Scan for the cell matching the given text and deliver its [X, Y] coordinate at center. 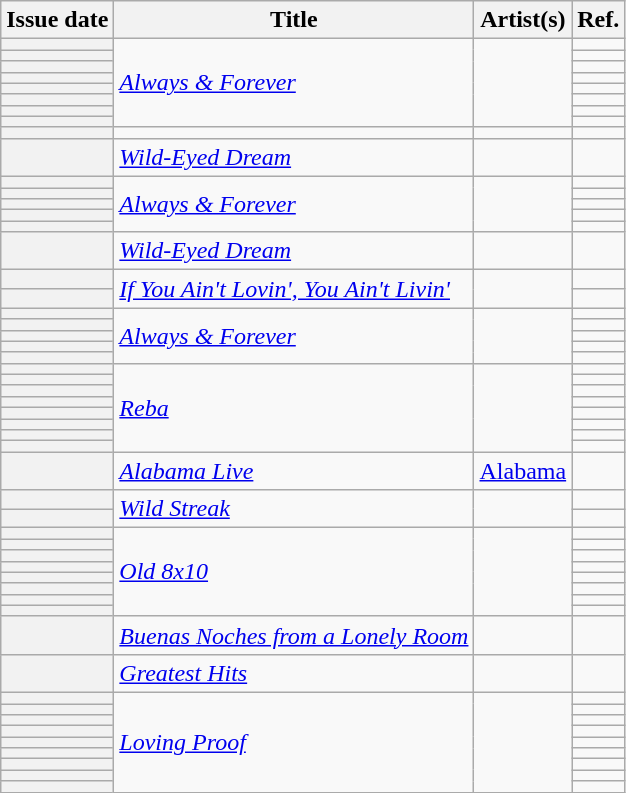
Artist(s) [523, 20]
Buenas Noches from a Lonely Room [294, 635]
Loving Proof [294, 742]
Wild Streak [294, 509]
Ref. [598, 20]
Reba [294, 407]
Title [294, 20]
Alabama [523, 471]
Greatest Hits [294, 673]
Old 8x10 [294, 572]
Issue date [58, 20]
If You Ain't Lovin', You Ain't Livin' [294, 289]
Alabama Live [294, 471]
